From the cell containing the given text, extract its center point as (X, Y) coordinate. 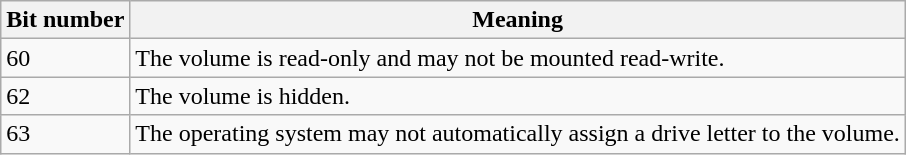
62 (66, 96)
The volume is read-only and may not be mounted read-write. (518, 58)
The volume is hidden. (518, 96)
The operating system may not automatically assign a drive letter to the volume. (518, 134)
Meaning (518, 20)
Bit number (66, 20)
60 (66, 58)
63 (66, 134)
